Pinpoint the cell where the given text exists, returning its (X, Y) midpoint coordinate. 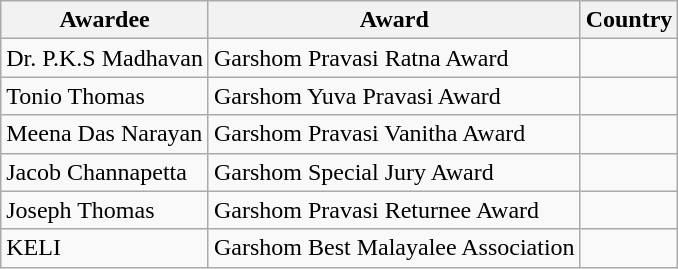
Jacob Channapetta (105, 172)
Garshom Special Jury Award (394, 172)
Garshom Best Malayalee Association (394, 248)
Joseph Thomas (105, 210)
Awardee (105, 20)
Garshom Yuva Pravasi Award (394, 96)
Meena Das Narayan (105, 134)
Tonio Thomas (105, 96)
Garshom Pravasi Ratna Award (394, 58)
Country (629, 20)
Award (394, 20)
Garshom Pravasi Vanitha Award (394, 134)
Garshom Pravasi Returnee Award (394, 210)
KELI (105, 248)
Dr. P.K.S Madhavan (105, 58)
